Find where the given text appears and provide that cell's center as [x, y] coordinate. 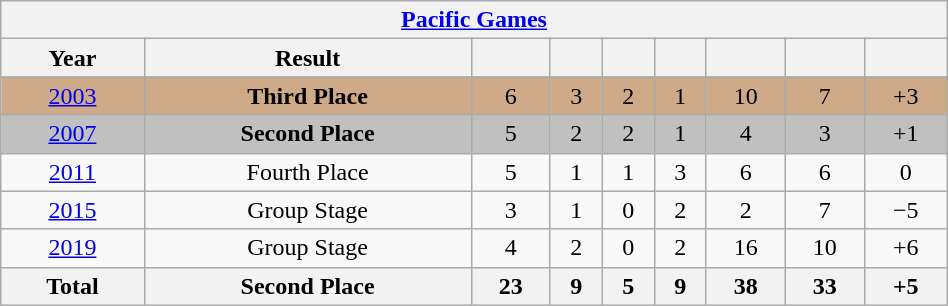
+3 [906, 96]
38 [746, 286]
−5 [906, 210]
16 [746, 248]
2007 [72, 134]
+6 [906, 248]
+1 [906, 134]
Year [72, 58]
Pacific Games [474, 20]
Third Place [308, 96]
2015 [72, 210]
2011 [72, 172]
Fourth Place [308, 172]
2019 [72, 248]
Result [308, 58]
2003 [72, 96]
33 [824, 286]
23 [510, 286]
Total [72, 286]
+5 [906, 286]
